Provide the (x, y) coordinate of the cell's center where the given text is located.  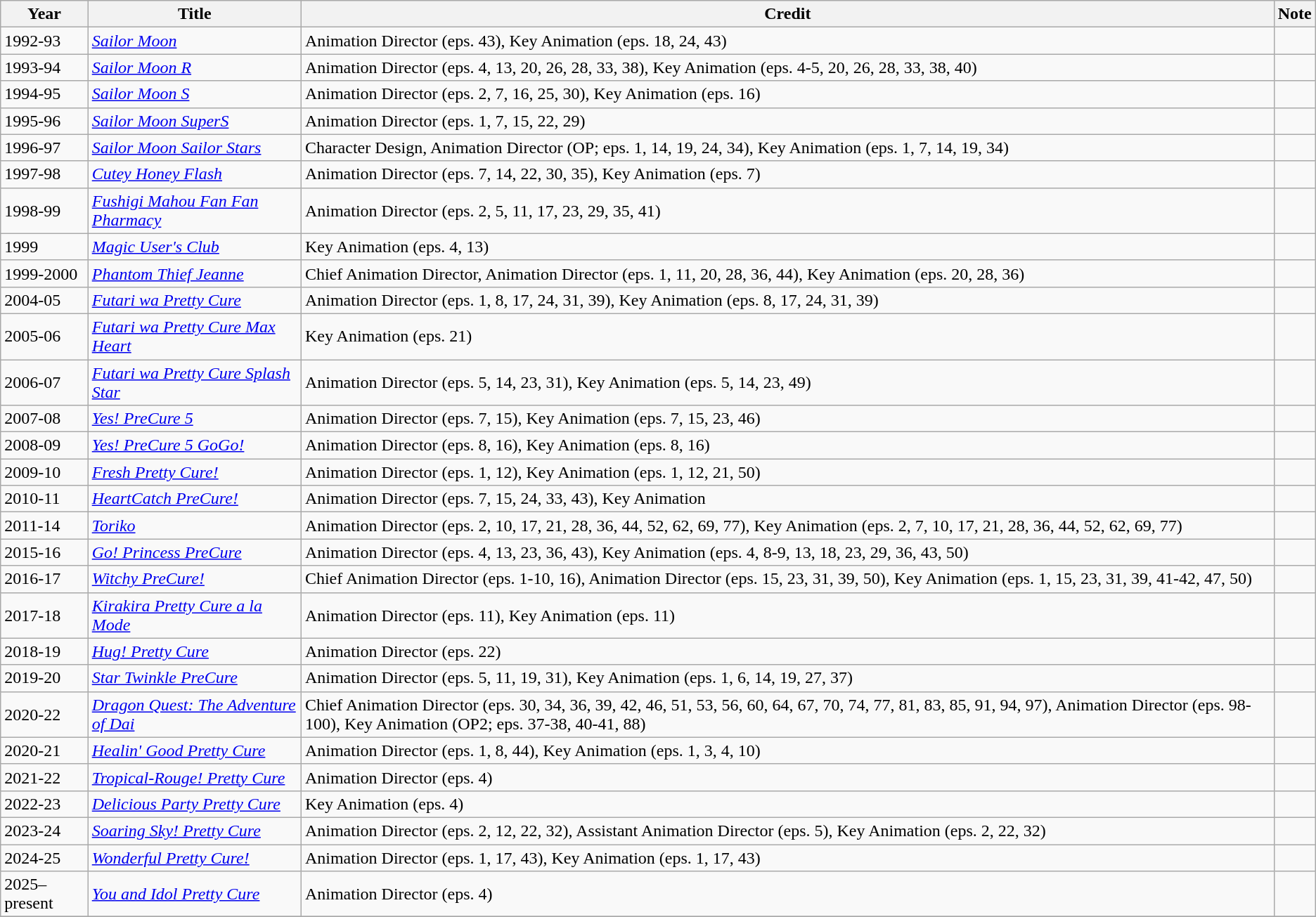
Futari wa Pretty Cure (194, 300)
Animation Director (eps. 2, 5, 11, 17, 23, 29, 35, 41) (787, 211)
1992-93 (44, 41)
Key Animation (eps. 21) (787, 336)
Title (194, 14)
Tropical-Rouge! Pretty Cure (194, 777)
2018-19 (44, 651)
2004-05 (44, 300)
Delicious Party Pretty Cure (194, 804)
2020-22 (44, 714)
Animation Director (eps. 8, 16), Key Animation (eps. 8, 16) (787, 446)
2016-17 (44, 579)
2007-08 (44, 419)
2009-10 (44, 472)
Animation Director (eps. 2, 10, 17, 21, 28, 36, 44, 52, 62, 69, 77), Key Animation (eps. 2, 7, 10, 17, 21, 28, 36, 44, 52, 62, 69, 77) (787, 526)
2020-21 (44, 750)
Healin' Good Pretty Cure (194, 750)
2006-07 (44, 382)
2005-06 (44, 336)
2022-23 (44, 804)
Animation Director (eps. 1, 8, 17, 24, 31, 39), Key Animation (eps. 8, 17, 24, 31, 39) (787, 300)
Cutey Honey Flash (194, 174)
Animation Director (eps. 2, 12, 22, 32), Assistant Animation Director (eps. 5), Key Animation (eps. 2, 22, 32) (787, 831)
Hug! Pretty Cure (194, 651)
You and Idol Pretty Cure (194, 894)
Note (1295, 14)
1997-98 (44, 174)
Character Design, Animation Director (OP; eps. 1, 14, 19, 24, 34), Key Animation (eps. 1, 7, 14, 19, 34) (787, 148)
2019-20 (44, 678)
1994-95 (44, 94)
Animation Director (eps. 11), Key Animation (eps. 11) (787, 616)
Animation Director (eps. 1, 12), Key Animation (eps. 1, 12, 21, 50) (787, 472)
Fresh Pretty Cure! (194, 472)
1993-94 (44, 67)
2021-22 (44, 777)
Dragon Quest: The Adventure of Dai (194, 714)
Animation Director (eps. 2, 7, 16, 25, 30), Key Animation (eps. 16) (787, 94)
2015-16 (44, 552)
Animation Director (eps. 7, 15), Key Animation (eps. 7, 15, 23, 46) (787, 419)
Sailor Moon R (194, 67)
2024-25 (44, 858)
HeartCatch PreCure! (194, 499)
Sailor Moon (194, 41)
Phantom Thief Jeanne (194, 273)
1995-96 (44, 121)
Star Twinkle PreCure (194, 678)
Key Animation (eps. 4) (787, 804)
Kirakira Pretty Cure a la Mode (194, 616)
Animation Director (eps. 5, 14, 23, 31), Key Animation (eps. 5, 14, 23, 49) (787, 382)
Credit (787, 14)
Animation Director (eps. 7, 15, 24, 33, 43), Key Animation (787, 499)
Year (44, 14)
Animation Director (eps. 43), Key Animation (eps. 18, 24, 43) (787, 41)
Futari wa Pretty Cure Max Heart (194, 336)
Animation Director (eps. 4, 13, 20, 26, 28, 33, 38), Key Animation (eps. 4-5, 20, 26, 28, 33, 38, 40) (787, 67)
Toriko (194, 526)
Magic User's Club (194, 247)
2017-18 (44, 616)
Soaring Sky! Pretty Cure (194, 831)
Animation Director (eps. 5, 11, 19, 31), Key Animation (eps. 1, 6, 14, 19, 27, 37) (787, 678)
Animation Director (eps. 4, 13, 23, 36, 43), Key Animation (eps. 4, 8-9, 13, 18, 23, 29, 36, 43, 50) (787, 552)
Chief Animation Director, Animation Director (eps. 1, 11, 20, 28, 36, 44), Key Animation (eps. 20, 28, 36) (787, 273)
Animation Director (eps. 7, 14, 22, 30, 35), Key Animation (eps. 7) (787, 174)
Animation Director (eps. 22) (787, 651)
Animation Director (eps. 1, 7, 15, 22, 29) (787, 121)
Yes! PreCure 5 GoGo! (194, 446)
2023-24 (44, 831)
Animation Director (eps. 1, 8, 44), Key Animation (eps. 1, 3, 4, 10) (787, 750)
Key Animation (eps. 4, 13) (787, 247)
Futari wa Pretty Cure Splash Star (194, 382)
2025–present (44, 894)
Witchy PreCure! (194, 579)
1998-99 (44, 211)
2010-11 (44, 499)
Go! Princess PreCure (194, 552)
Wonderful Pretty Cure! (194, 858)
1999-2000 (44, 273)
2011-14 (44, 526)
Sailor Moon S (194, 94)
2008-09 (44, 446)
Sailor Moon SuperS (194, 121)
Fushigi Mahou Fan Fan Pharmacy (194, 211)
Animation Director (eps. 1, 17, 43), Key Animation (eps. 1, 17, 43) (787, 858)
1996-97 (44, 148)
Chief Animation Director (eps. 1-10, 16), Animation Director (eps. 15, 23, 31, 39, 50), Key Animation (eps. 1, 15, 23, 31, 39, 41-42, 47, 50) (787, 579)
Sailor Moon Sailor Stars (194, 148)
1999 (44, 247)
Yes! PreCure 5 (194, 419)
